Return the (x, y) coordinate for the center point of the cell that contains the specified text.  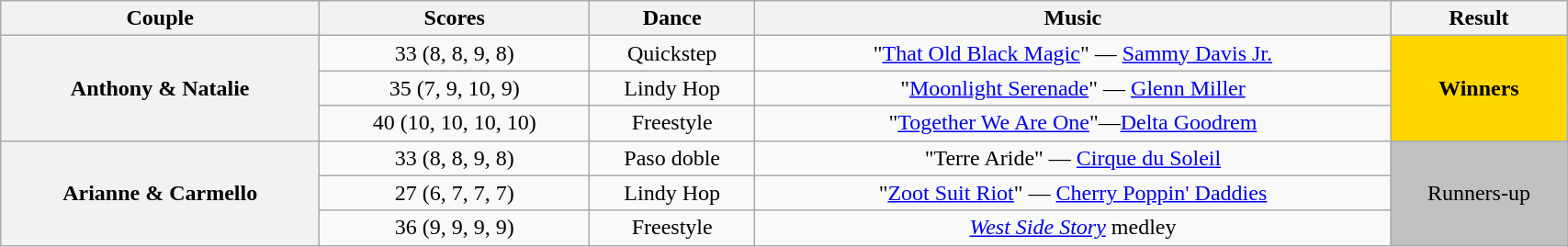
35 (7, 9, 10, 9) (455, 88)
Anthony & Natalie (160, 88)
West Side Story medley (1073, 228)
27 (6, 7, 7, 7) (455, 193)
Dance (672, 18)
"That Old Black Magic" — Sammy Davis Jr. (1073, 53)
"Moonlight Serenade" — Glenn Miller (1073, 88)
Winners (1479, 88)
Scores (455, 18)
36 (9, 9, 9, 9) (455, 228)
Paso doble (672, 158)
"Terre Aride" — Cirque du Soleil (1073, 158)
Runners-up (1479, 193)
Result (1479, 18)
40 (10, 10, 10, 10) (455, 123)
"Zoot Suit Riot" — Cherry Poppin' Daddies (1073, 193)
Arianne & Carmello (160, 193)
Music (1073, 18)
"Together We Are One"—Delta Goodrem (1073, 123)
Quickstep (672, 53)
Couple (160, 18)
